Return the [X, Y] coordinate for the center point of the cell that contains the specified text.  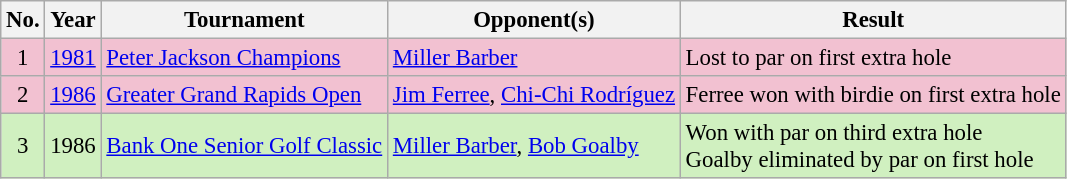
Opponent(s) [534, 20]
Jim Ferree, Chi-Chi Rodríguez [534, 95]
1 [23, 58]
No. [23, 20]
Miller Barber, Bob Goalby [534, 146]
Ferree won with birdie on first extra hole [873, 95]
Tournament [244, 20]
Lost to par on first extra hole [873, 58]
3 [23, 146]
Peter Jackson Champions [244, 58]
Bank One Senior Golf Classic [244, 146]
Miller Barber [534, 58]
1981 [73, 58]
Greater Grand Rapids Open [244, 95]
Result [873, 20]
Year [73, 20]
Won with par on third extra holeGoalby eliminated by par on first hole [873, 146]
2 [23, 95]
